Output the (X, Y) coordinate of the center of the cell containing the given text.  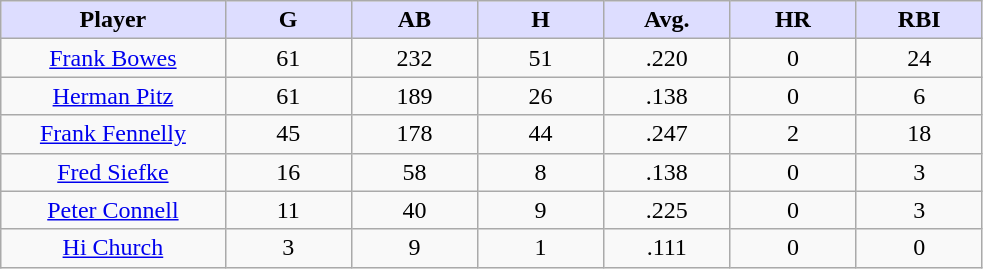
232 (414, 58)
Hi Church (113, 248)
6 (919, 96)
26 (540, 96)
Frank Bowes (113, 58)
Peter Connell (113, 210)
178 (414, 134)
Herman Pitz (113, 96)
HR (793, 20)
18 (919, 134)
51 (540, 58)
.111 (667, 248)
.220 (667, 58)
Player (113, 20)
G (288, 20)
16 (288, 172)
1 (540, 248)
RBI (919, 20)
189 (414, 96)
AB (414, 20)
44 (540, 134)
H (540, 20)
8 (540, 172)
58 (414, 172)
2 (793, 134)
Frank Fennelly (113, 134)
Fred Siefke (113, 172)
Avg. (667, 20)
.247 (667, 134)
40 (414, 210)
24 (919, 58)
45 (288, 134)
11 (288, 210)
.225 (667, 210)
